Return (X, Y) of the center of cell containing provided text 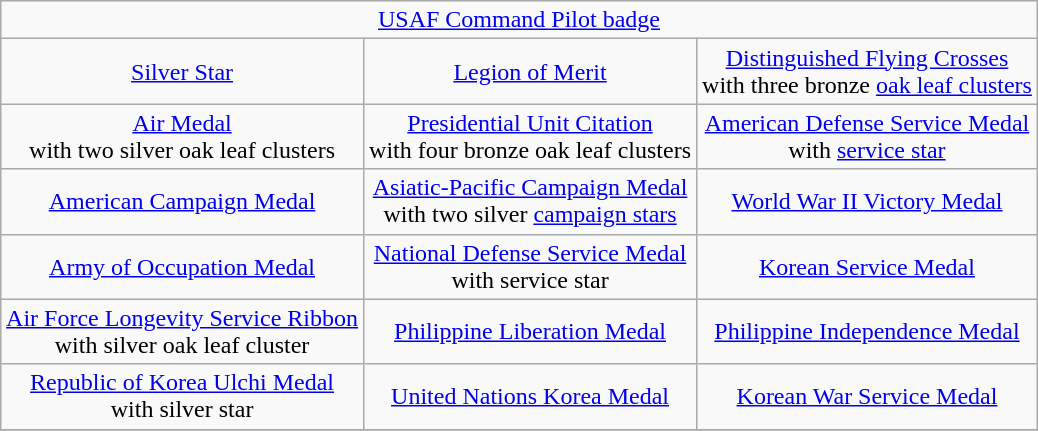
Republic of Korea Ulchi Medalwith silver star (182, 396)
Silver Star (182, 72)
Distinguished Flying Crosseswith three bronze oak leaf clusters (868, 72)
Air Medalwith two silver oak leaf clusters (182, 136)
Asiatic-Pacific Campaign Medalwith two silver campaign stars (530, 202)
Army of Occupation Medal (182, 266)
USAF Command Pilot badge (520, 20)
Philippine Liberation Medal (530, 332)
American Campaign Medal (182, 202)
American Defense Service Medalwith service star (868, 136)
Air Force Longevity Service Ribbonwith silver oak leaf cluster (182, 332)
National Defense Service Medalwith service star (530, 266)
Korean War Service Medal (868, 396)
World War II Victory Medal (868, 202)
Korean Service Medal (868, 266)
Legion of Merit (530, 72)
Presidential Unit Citationwith four bronze oak leaf clusters (530, 136)
Philippine Independence Medal (868, 332)
United Nations Korea Medal (530, 396)
